Locate the cell with the specified text and output its [X, Y] center coordinate. 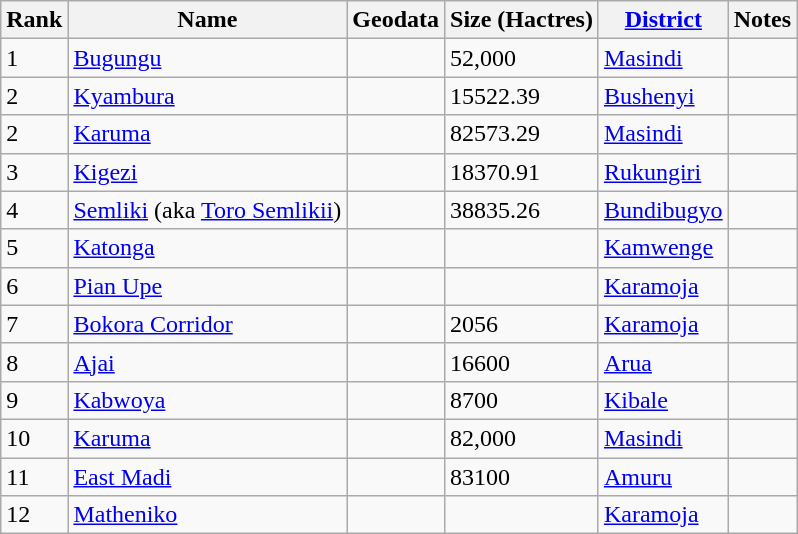
Kamwenge [663, 248]
Geodata [396, 20]
10 [34, 438]
Semliki (aka Toro Semlikii) [208, 210]
Kyambura [208, 96]
Bugungu [208, 58]
1 [34, 58]
2056 [522, 324]
Pian Upe [208, 286]
16600 [522, 362]
Notes [762, 20]
52,000 [522, 58]
Bokora Corridor [208, 324]
11 [34, 477]
18370.91 [522, 172]
Kibale [663, 400]
83100 [522, 477]
82573.29 [522, 134]
Amuru [663, 477]
Katonga [208, 248]
9 [34, 400]
8 [34, 362]
4 [34, 210]
15522.39 [522, 96]
Size (Hactres) [522, 20]
12 [34, 515]
38835.26 [522, 210]
Matheniko [208, 515]
6 [34, 286]
East Madi [208, 477]
8700 [522, 400]
5 [34, 248]
82,000 [522, 438]
7 [34, 324]
Rukungiri [663, 172]
Kabwoya [208, 400]
Name [208, 20]
Kigezi [208, 172]
Bushenyi [663, 96]
Bundibugyo [663, 210]
Arua [663, 362]
District [663, 20]
Ajai [208, 362]
3 [34, 172]
Rank [34, 20]
